Detect which cell encompasses the target text, then output its [X, Y] center coordinate. 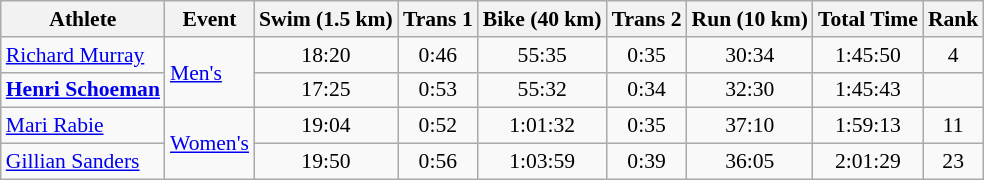
30:34 [750, 55]
32:30 [750, 90]
Richard Murray [83, 55]
1:45:43 [868, 90]
1:01:32 [542, 126]
11 [954, 126]
Trans 2 [647, 19]
1:59:13 [868, 126]
55:35 [542, 55]
0:53 [438, 90]
Swim (1.5 km) [326, 19]
Mari Rabie [83, 126]
2:01:29 [868, 162]
Run (10 km) [750, 19]
Bike (40 km) [542, 19]
Trans 1 [438, 19]
Women's [210, 144]
0:52 [438, 126]
Total Time [868, 19]
0:39 [647, 162]
Men's [210, 72]
Gillian Sanders [83, 162]
37:10 [750, 126]
17:25 [326, 90]
18:20 [326, 55]
1:45:50 [868, 55]
19:04 [326, 126]
Rank [954, 19]
Event [210, 19]
23 [954, 162]
0:46 [438, 55]
4 [954, 55]
0:56 [438, 162]
36:05 [750, 162]
0:34 [647, 90]
55:32 [542, 90]
1:03:59 [542, 162]
19:50 [326, 162]
Athlete [83, 19]
Henri Schoeman [83, 90]
